Locate the cell with the specified text and output its (X, Y) center coordinate. 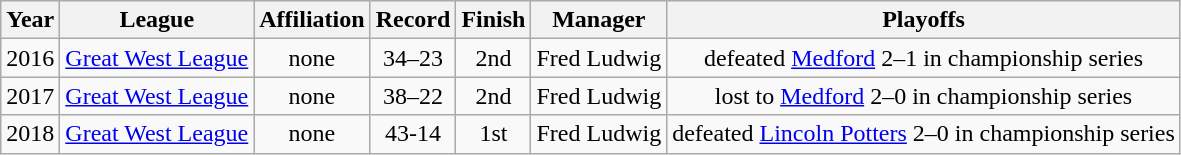
2016 (30, 58)
34–23 (413, 58)
Finish (494, 20)
Record (413, 20)
Manager (599, 20)
38–22 (413, 96)
League (157, 20)
1st (494, 134)
2018 (30, 134)
defeated Lincoln Potters 2–0 in championship series (924, 134)
Year (30, 20)
defeated Medford 2–1 in championship series (924, 58)
43-14 (413, 134)
lost to Medford 2–0 in championship series (924, 96)
2017 (30, 96)
Playoffs (924, 20)
Affiliation (312, 20)
